Find where the given text appears and provide that cell's center as [x, y] coordinate. 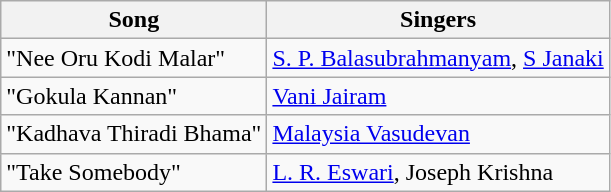
"Gokula Kannan" [134, 96]
Malaysia Vasudevan [438, 134]
Singers [438, 20]
S. P. Balasubrahmanyam, S Janaki [438, 58]
Song [134, 20]
"Take Somebody" [134, 172]
"Kadhava Thiradi Bhama" [134, 134]
L. R. Eswari, Joseph Krishna [438, 172]
"Nee Oru Kodi Malar" [134, 58]
Vani Jairam [438, 96]
